Detect which cell encompasses the target text, then output its (X, Y) center coordinate. 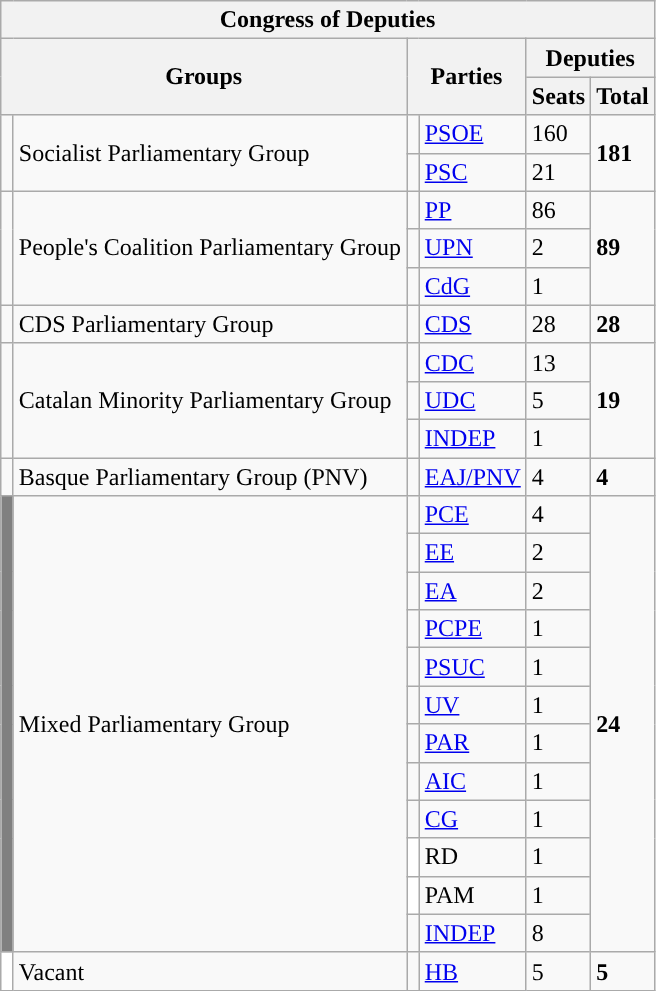
Deputies (590, 58)
PCPE (472, 629)
AIC (472, 781)
CG (472, 819)
86 (558, 210)
21 (558, 172)
EE (472, 553)
181 (623, 153)
PAR (472, 743)
Congress of Deputies (328, 20)
PSUC (472, 667)
PSC (472, 172)
EA (472, 591)
People's Coalition Parliamentary Group (210, 248)
CDS Parliamentary Group (210, 324)
UPN (472, 248)
CdG (472, 286)
Mixed Parliamentary Group (210, 724)
Catalan Minority Parliamentary Group (210, 400)
CDC (472, 362)
Seats (558, 96)
Groups (204, 77)
PCE (472, 515)
Parties (467, 77)
PP (472, 210)
HB (472, 971)
Vacant (210, 971)
PAM (472, 895)
89 (623, 248)
8 (558, 933)
13 (558, 362)
19 (623, 400)
160 (558, 134)
Total (623, 96)
PSOE (472, 134)
EAJ/PNV (472, 477)
UDC (472, 400)
UV (472, 705)
Socialist Parliamentary Group (210, 153)
CDS (472, 324)
Basque Parliamentary Group (PNV) (210, 477)
24 (623, 724)
RD (472, 857)
